From the cell containing the given text, extract its center point as (x, y) coordinate. 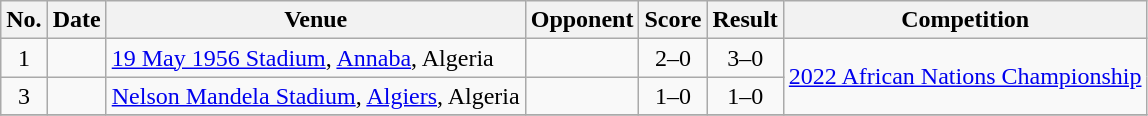
Nelson Mandela Stadium, Algiers, Algeria (316, 96)
Score (673, 20)
Opponent (582, 20)
1 (24, 58)
Venue (316, 20)
2022 African Nations Championship (965, 77)
3–0 (745, 58)
No. (24, 20)
3 (24, 96)
2–0 (673, 58)
Result (745, 20)
Competition (965, 20)
19 May 1956 Stadium, Annaba, Algeria (316, 58)
Date (76, 20)
